Search for the cell housing the specified text and yield its [x, y] center coordinate. 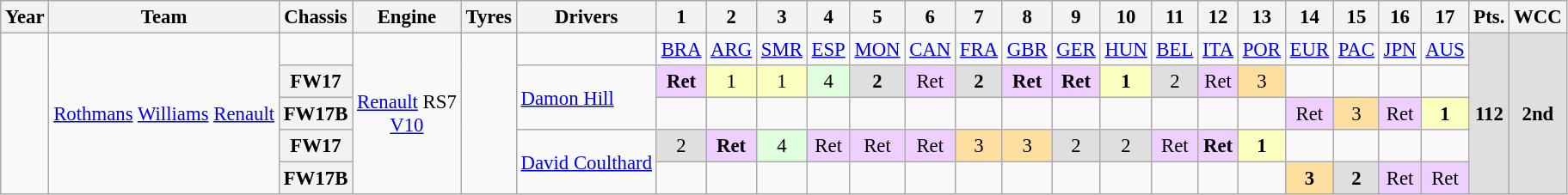
WCC [1538, 17]
ARG [731, 50]
8 [1027, 17]
Rothmans Williams Renault [163, 114]
GBR [1027, 50]
17 [1445, 17]
7 [979, 17]
SMR [781, 50]
BRA [681, 50]
Damon Hill [587, 98]
12 [1218, 17]
Renault RS7V10 [407, 114]
CAN [931, 50]
Tyres [489, 17]
Year [25, 17]
16 [1400, 17]
Pts. [1490, 17]
15 [1356, 17]
PAC [1356, 50]
ESP [828, 50]
Drivers [587, 17]
6 [931, 17]
11 [1175, 17]
Engine [407, 17]
BEL [1175, 50]
5 [877, 17]
Team [163, 17]
David Coulthard [587, 161]
13 [1261, 17]
EUR [1309, 50]
112 [1490, 114]
GER [1076, 50]
10 [1126, 17]
MON [877, 50]
JPN [1400, 50]
AUS [1445, 50]
9 [1076, 17]
HUN [1126, 50]
ITA [1218, 50]
Chassis [315, 17]
14 [1309, 17]
2nd [1538, 114]
FRA [979, 50]
POR [1261, 50]
